Locate the cell with the specified text and output its (x, y) center coordinate. 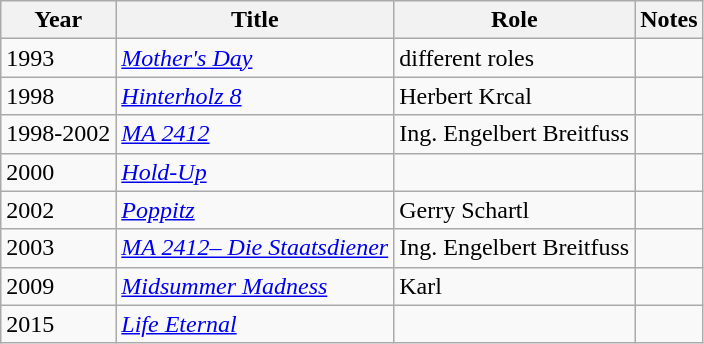
Year (58, 20)
MA 2412 (255, 134)
Role (514, 20)
Herbert Krcal (514, 96)
1993 (58, 58)
2015 (58, 324)
Hold-Up (255, 172)
Karl (514, 286)
Notes (669, 20)
Life Eternal (255, 324)
1998-2002 (58, 134)
Midsummer Madness (255, 286)
Mother's Day (255, 58)
Poppitz (255, 210)
1998 (58, 96)
MA 2412– Die Staatsdiener (255, 248)
Gerry Schartl (514, 210)
2002 (58, 210)
Title (255, 20)
2009 (58, 286)
different roles (514, 58)
Hinterholz 8 (255, 96)
2000 (58, 172)
2003 (58, 248)
